Determine the (x, y) coordinate at the center of the cell enclosing the given text.  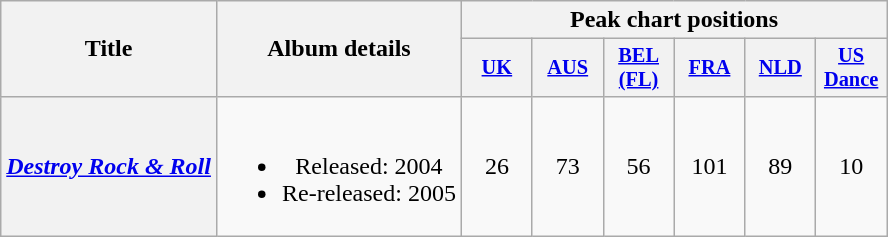
AUS (568, 68)
Destroy Rock & Roll (109, 166)
USDance (852, 68)
10 (852, 166)
Title (109, 49)
Album details (338, 49)
NLD (780, 68)
56 (638, 166)
BEL(FL) (638, 68)
FRA (710, 68)
Released: 2004Re-released: 2005 (338, 166)
Peak chart positions (674, 20)
101 (710, 166)
89 (780, 166)
UK (496, 68)
26 (496, 166)
73 (568, 166)
